Determine the (x, y) coordinate at the center of the cell enclosing the given text.  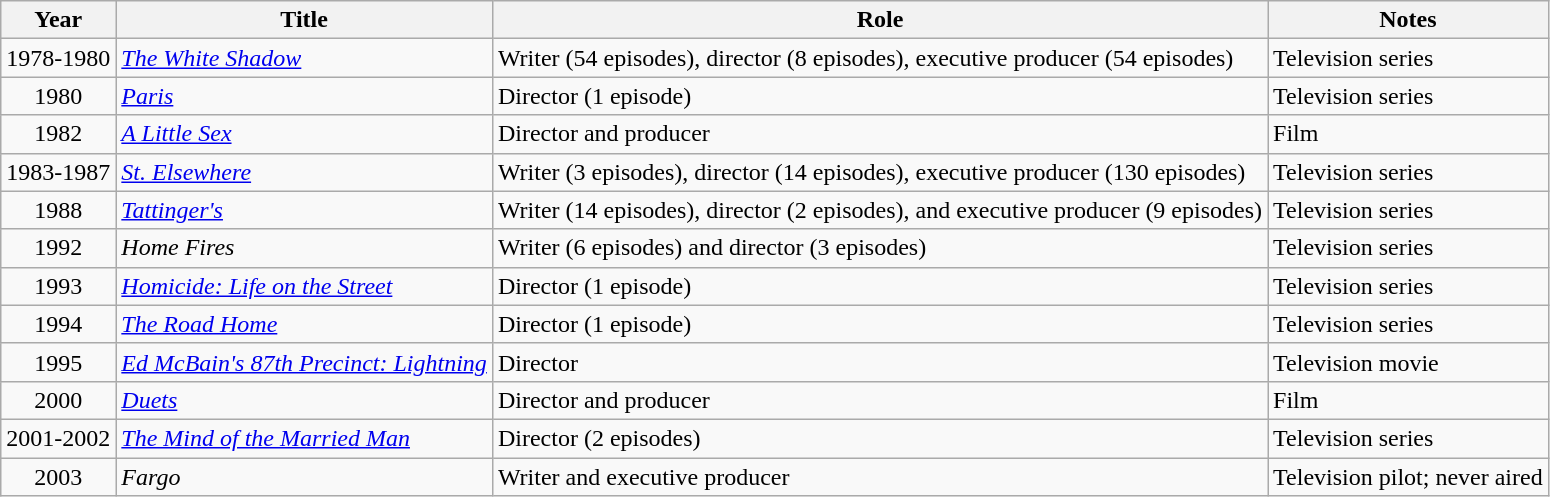
1978-1980 (58, 58)
Writer (54 episodes), director (8 episodes), executive producer (54 episodes) (880, 58)
Tattinger's (304, 210)
The White Shadow (304, 58)
2003 (58, 477)
Paris (304, 96)
Role (880, 20)
Home Fires (304, 248)
Writer (6 episodes) and director (3 episodes) (880, 248)
1992 (58, 248)
2000 (58, 400)
1994 (58, 324)
2001-2002 (58, 438)
1983-1987 (58, 172)
Homicide: Life on the Street (304, 286)
1995 (58, 362)
Writer (14 episodes), director (2 episodes), and executive producer (9 episodes) (880, 210)
Ed McBain's 87th Precinct: Lightning (304, 362)
1988 (58, 210)
Notes (1408, 20)
Writer and executive producer (880, 477)
Television movie (1408, 362)
1982 (58, 134)
Director (2 episodes) (880, 438)
Duets (304, 400)
Writer (3 episodes), director (14 episodes), executive producer (130 episodes) (880, 172)
Year (58, 20)
St. Elsewhere (304, 172)
Television pilot; never aired (1408, 477)
Director (880, 362)
The Road Home (304, 324)
Fargo (304, 477)
The Mind of the Married Man (304, 438)
Title (304, 20)
1980 (58, 96)
A Little Sex (304, 134)
1993 (58, 286)
